Search for the cell housing the specified text and yield its (X, Y) center coordinate. 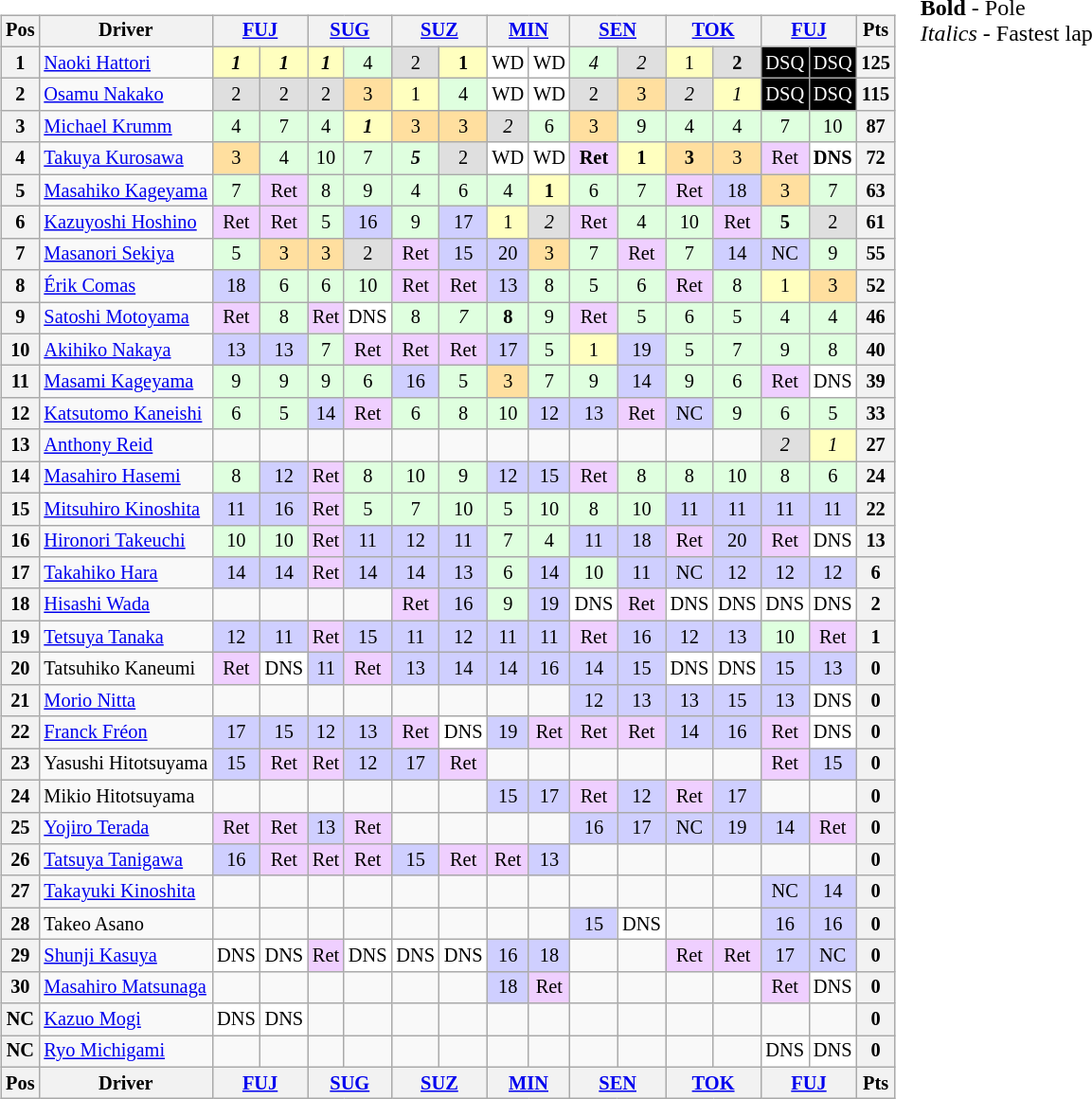
Tatsuya Tanigawa (125, 860)
Takeo Asano (125, 924)
26 (20, 860)
Tetsuya Tanaka (125, 637)
30 (20, 987)
72 (875, 158)
Masanori Sekiya (125, 254)
Katsutomo Kaneishi (125, 414)
Hisashi Wada (125, 604)
Masahiro Hasemi (125, 477)
Takayuki Kinoshita (125, 892)
25 (20, 828)
61 (875, 223)
63 (875, 190)
Takuya Kurosawa (125, 158)
33 (875, 414)
Ryo Michigami (125, 1052)
Akihiko Nakaya (125, 350)
Yojiro Terada (125, 828)
Mitsuhiro Kinoshita (125, 509)
115 (875, 95)
55 (875, 254)
Masahiro Matsunaga (125, 987)
Franck Fréon (125, 732)
39 (875, 382)
Tatsuhiko Kaneumi (125, 669)
Satoshi Motoyama (125, 318)
21 (20, 700)
Kazuo Mogi (125, 1019)
125 (875, 63)
Érik Comas (125, 286)
46 (875, 318)
Shunji Kasuya (125, 956)
Michael Krumm (125, 127)
Anthony Reid (125, 445)
52 (875, 286)
Yasushi Hitotsuyama (125, 765)
Masahiko Kageyama (125, 190)
Mikio Hitotsuyama (125, 796)
29 (20, 956)
Kazuyoshi Hoshino (125, 223)
23 (20, 765)
87 (875, 127)
Naoki Hattori (125, 63)
28 (20, 924)
Hironori Takeuchi (125, 541)
Morio Nitta (125, 700)
40 (875, 350)
Masami Kageyama (125, 382)
Takahiko Hara (125, 573)
Osamu Nakako (125, 95)
